Detect which cell encompasses the target text, then output its (X, Y) center coordinate. 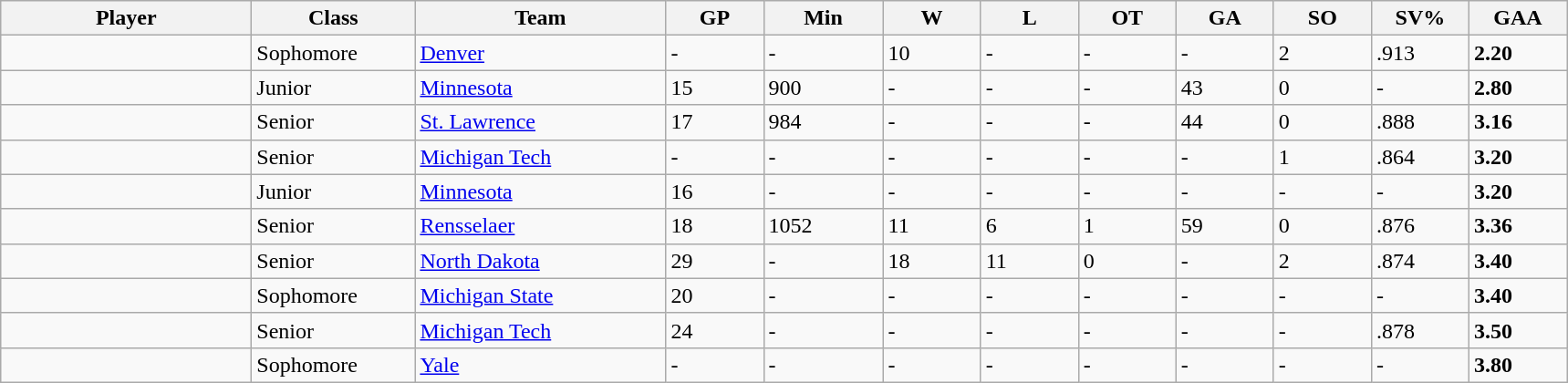
Denver (540, 53)
GP (715, 18)
3.80 (1518, 365)
.876 (1419, 226)
GA (1224, 18)
Min (823, 18)
3.50 (1518, 330)
St. Lawrence (540, 122)
43 (1224, 88)
24 (715, 330)
.888 (1419, 122)
.864 (1419, 157)
15 (715, 88)
Team (540, 18)
17 (715, 122)
20 (715, 295)
SO (1323, 18)
6 (1029, 226)
16 (715, 191)
L (1029, 18)
Yale (540, 365)
2.80 (1518, 88)
29 (715, 261)
1052 (823, 226)
Class (334, 18)
GAA (1518, 18)
10 (932, 53)
Player (126, 18)
3.36 (1518, 226)
W (932, 18)
984 (823, 122)
Michigan State (540, 295)
.874 (1419, 261)
44 (1224, 122)
North Dakota (540, 261)
900 (823, 88)
Rensselaer (540, 226)
59 (1224, 226)
3.16 (1518, 122)
.913 (1419, 53)
2.20 (1518, 53)
OT (1127, 18)
SV% (1419, 18)
.878 (1419, 330)
